Locate the cell with the specified text and output its [x, y] center coordinate. 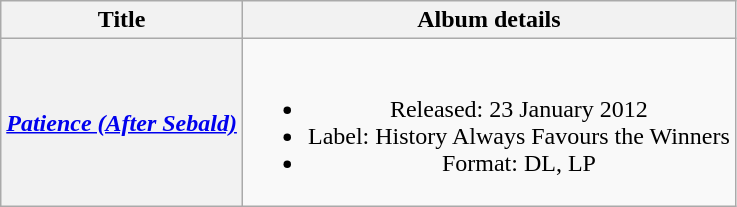
Title [122, 20]
Released: 23 January 2012Label: History Always Favours the WinnersFormat: DL, LP [488, 122]
Album details [488, 20]
Patience (After Sebald) [122, 122]
